Detect which cell encompasses the target text, then output its [x, y] center coordinate. 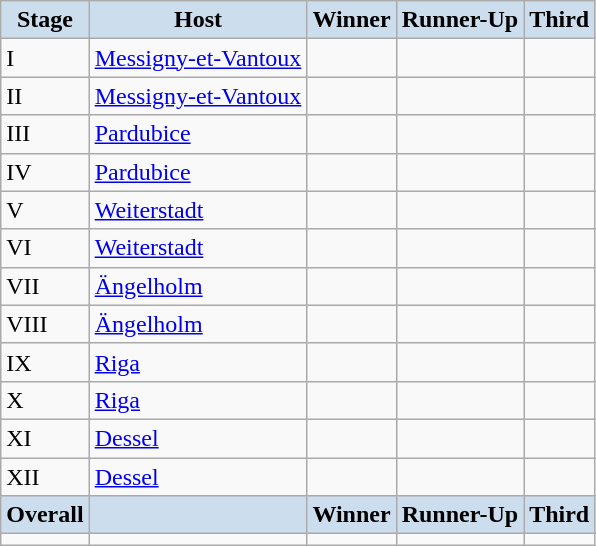
II [45, 96]
XI [45, 438]
IX [45, 362]
V [45, 210]
Stage [45, 20]
IV [45, 172]
XII [45, 477]
Host [198, 20]
X [45, 400]
Overall [45, 515]
VIII [45, 324]
VII [45, 286]
VI [45, 248]
I [45, 58]
III [45, 134]
